Return [x, y] of the center of cell containing provided text 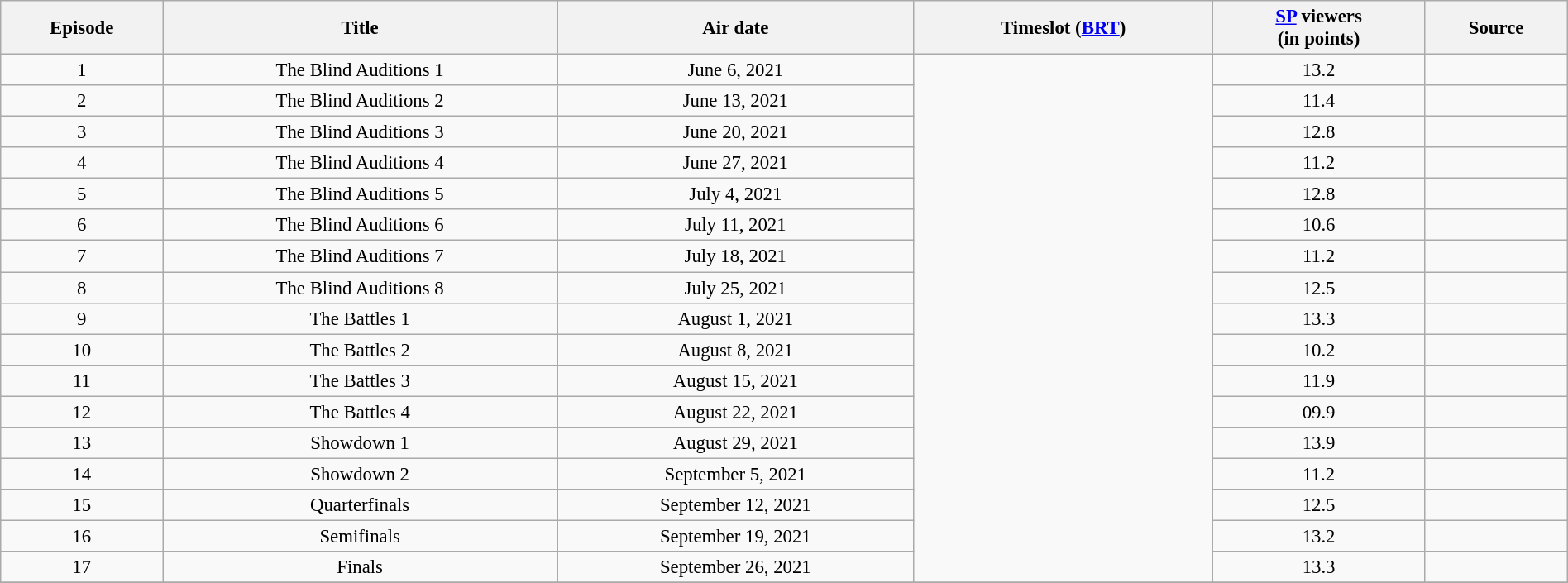
11 [82, 380]
Showdown 1 [361, 443]
14 [82, 474]
September 26, 2021 [736, 567]
The Battles 2 [361, 350]
September 5, 2021 [736, 474]
SP viewers(in points) [1318, 28]
The Blind Auditions 7 [361, 256]
July 25, 2021 [736, 288]
The Battles 3 [361, 380]
09.9 [1318, 412]
The Blind Auditions 3 [361, 132]
Quarterfinals [361, 505]
6 [82, 226]
Episode [82, 28]
10.2 [1318, 350]
13.9 [1318, 443]
The Blind Auditions 4 [361, 163]
Finals [361, 567]
July 18, 2021 [736, 256]
4 [82, 163]
June 20, 2021 [736, 132]
11.9 [1318, 380]
Semifinals [361, 536]
August 22, 2021 [736, 412]
August 1, 2021 [736, 318]
15 [82, 505]
September 12, 2021 [736, 505]
August 15, 2021 [736, 380]
August 29, 2021 [736, 443]
The Blind Auditions 6 [361, 226]
13 [82, 443]
August 8, 2021 [736, 350]
10 [82, 350]
12 [82, 412]
Timeslot (BRT) [1064, 28]
June 6, 2021 [736, 70]
June 13, 2021 [736, 101]
1 [82, 70]
The Blind Auditions 8 [361, 288]
Air date [736, 28]
July 4, 2021 [736, 194]
June 27, 2021 [736, 163]
17 [82, 567]
11.4 [1318, 101]
5 [82, 194]
Showdown 2 [361, 474]
8 [82, 288]
Source [1496, 28]
2 [82, 101]
The Battles 1 [361, 318]
July 11, 2021 [736, 226]
10.6 [1318, 226]
The Blind Auditions 5 [361, 194]
7 [82, 256]
16 [82, 536]
9 [82, 318]
3 [82, 132]
The Blind Auditions 2 [361, 101]
September 19, 2021 [736, 536]
The Blind Auditions 1 [361, 70]
The Battles 4 [361, 412]
Title [361, 28]
